Pinpoint the cell where the given text exists, returning its (X, Y) midpoint coordinate. 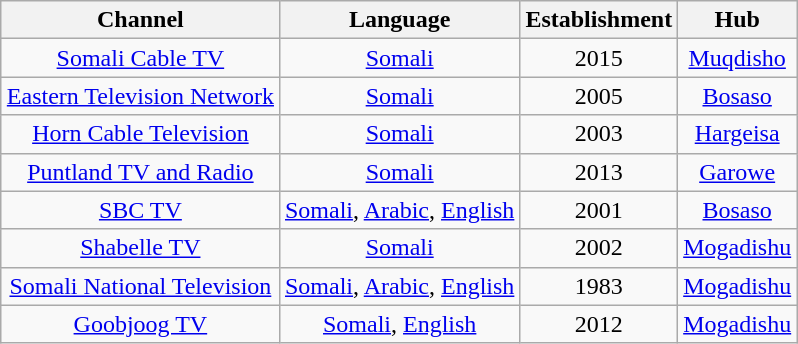
2005 (599, 96)
Goobjoog TV (140, 324)
Hub (738, 20)
Eastern Television Network (140, 96)
2013 (599, 172)
Garowe (738, 172)
Somali Cable TV (140, 58)
2003 (599, 134)
Somali, English (399, 324)
Muqdisho (738, 58)
Shabelle TV (140, 248)
Establishment (599, 20)
Somali National Television (140, 286)
Puntland TV and Radio (140, 172)
Hargeisa (738, 134)
SBC TV (140, 210)
2012 (599, 324)
2002 (599, 248)
1983 (599, 286)
Horn Cable Television (140, 134)
2015 (599, 58)
Language (399, 20)
Channel (140, 20)
2001 (599, 210)
